For the text-containing cell, return its midpoint in (x, y) coordinate format. 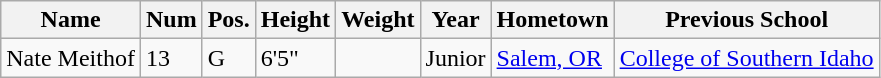
Height (295, 20)
Previous School (746, 20)
Nate Meithof (71, 58)
Year (456, 20)
G (228, 58)
Junior (456, 58)
6'5" (295, 58)
13 (171, 58)
Hometown (552, 20)
College of Southern Idaho (746, 58)
Pos. (228, 20)
Name (71, 20)
Num (171, 20)
Weight (378, 20)
Salem, OR (552, 58)
